Identify which cell holds the provided text, then report its [x, y] central coordinate. 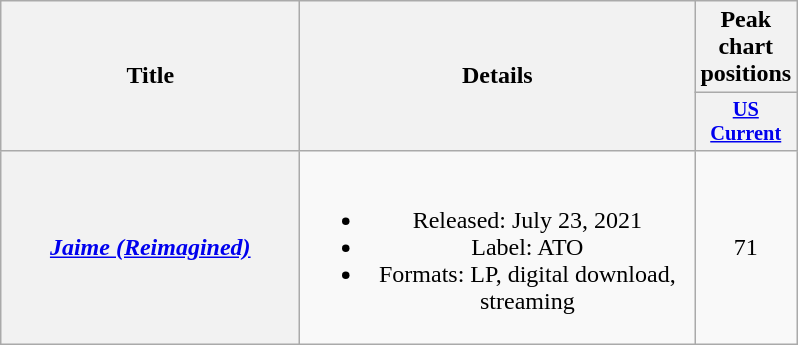
Jaime (Reimagined) [150, 247]
Title [150, 76]
Released: July 23, 2021Label: ATOFormats: LP, digital download, streaming [498, 247]
USCurrent [746, 122]
Details [498, 76]
Peak chart positions [746, 47]
71 [746, 247]
